Determine the (x, y) coordinate at the center of the cell enclosing the given text.  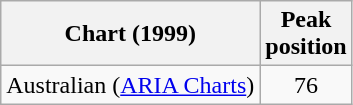
Australian (ARIA Charts) (130, 85)
76 (306, 85)
Peakposition (306, 34)
Chart (1999) (130, 34)
